Identify which cell holds the provided text, then report its (x, y) central coordinate. 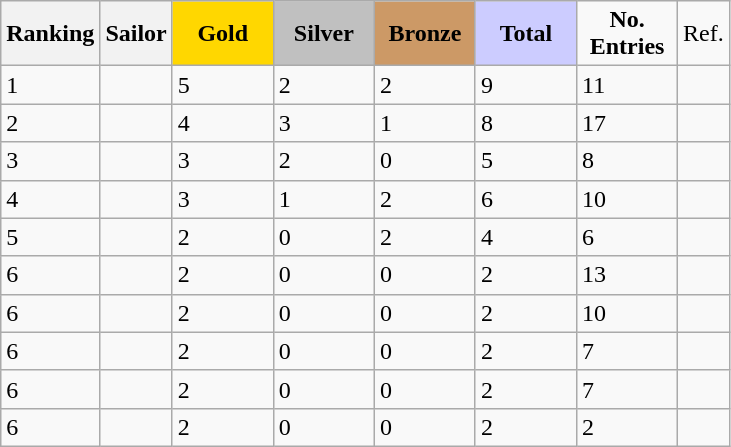
17 (628, 123)
9 (526, 85)
11 (628, 85)
Total (526, 34)
13 (628, 275)
Sailor (136, 34)
Silver (324, 34)
No. Entries (628, 34)
Gold (222, 34)
Ref. (704, 34)
Bronze (424, 34)
Ranking (50, 34)
